Return the (X, Y) coordinate for the center point of the cell that contains the specified text.  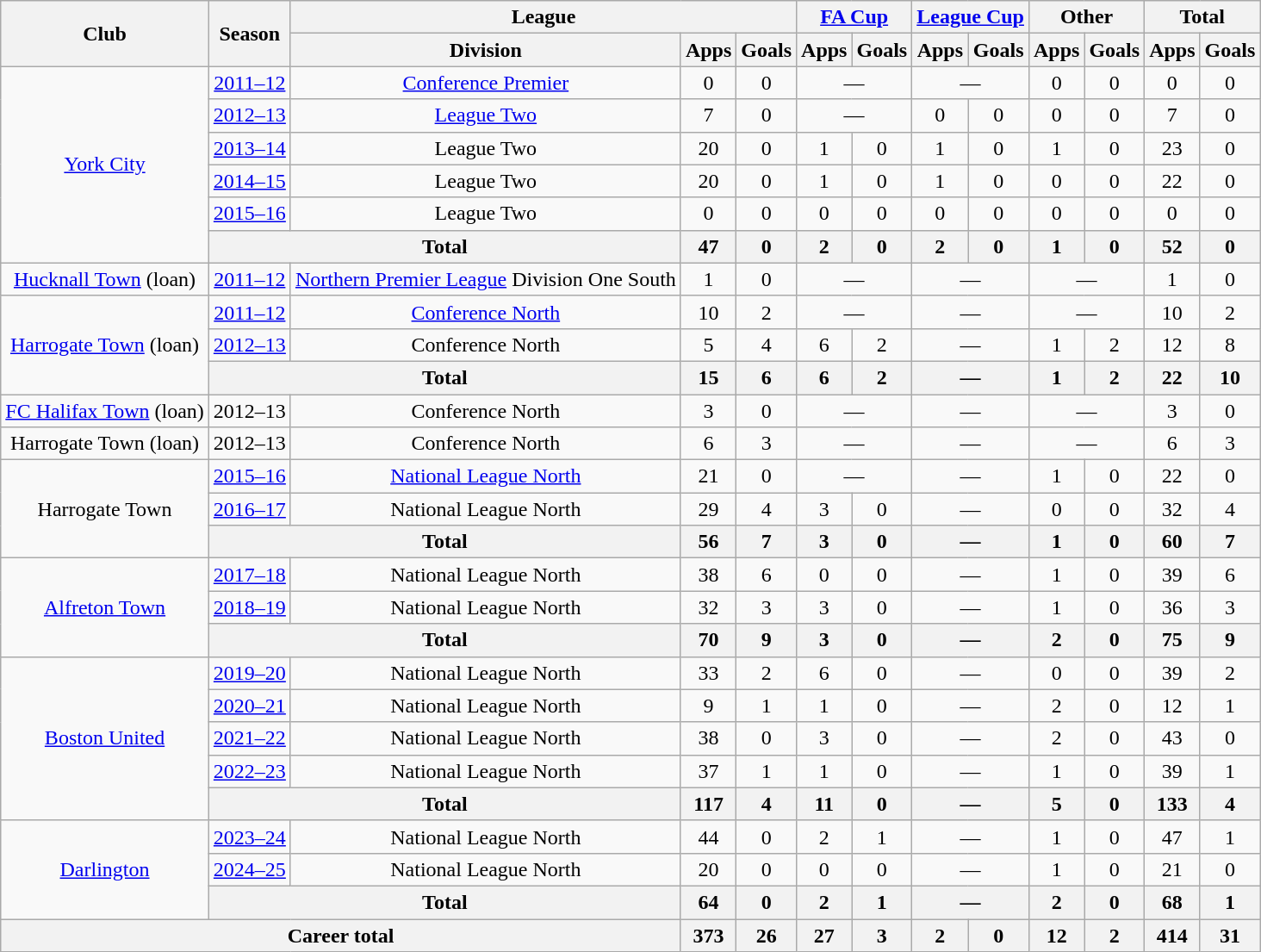
133 (1172, 804)
64 (708, 902)
27 (824, 935)
37 (708, 771)
373 (708, 935)
23 (1172, 148)
33 (708, 673)
31 (1230, 935)
Darlington (105, 869)
York City (105, 165)
Club (105, 34)
44 (708, 837)
2024–25 (250, 869)
68 (1172, 902)
70 (708, 640)
FA Cup (854, 17)
2017–18 (250, 575)
Northern Premier League Division One South (486, 279)
2020–21 (250, 706)
Boston United (105, 738)
League Cup (971, 17)
2019–20 (250, 673)
Other (1086, 17)
2016–17 (250, 509)
43 (1172, 738)
75 (1172, 640)
117 (708, 804)
26 (767, 935)
8 (1230, 345)
56 (708, 542)
League (543, 17)
414 (1172, 935)
Season (250, 34)
29 (708, 509)
2013–14 (250, 148)
2021–22 (250, 738)
Conference Premier (486, 83)
Division (486, 50)
2018–19 (250, 607)
Harrogate Town (105, 509)
Career total (341, 935)
2022–23 (250, 771)
FC Halifax Town (loan) (105, 411)
Hucknall Town (loan) (105, 279)
2014–15 (250, 181)
2023–24 (250, 837)
52 (1172, 246)
Alfreton Town (105, 607)
36 (1172, 607)
11 (824, 804)
60 (1172, 542)
15 (708, 377)
